Search for the cell housing the specified text and yield its (x, y) center coordinate. 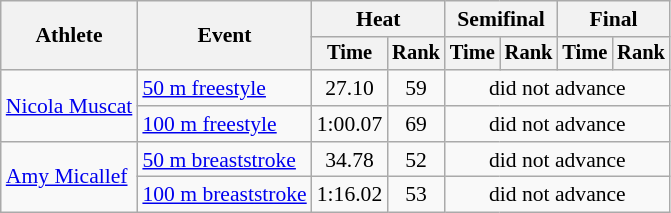
Semifinal (501, 19)
Heat (378, 19)
69 (416, 124)
52 (416, 160)
50 m freestyle (224, 88)
Nicola Muscat (70, 106)
100 m breaststroke (224, 195)
53 (416, 195)
59 (416, 88)
Athlete (70, 36)
Event (224, 36)
1:16.02 (350, 195)
1:00.07 (350, 124)
Final (613, 19)
50 m breaststroke (224, 160)
34.78 (350, 160)
Amy Micallef (70, 178)
100 m freestyle (224, 124)
27.10 (350, 88)
